Output the [X, Y] coordinate of the center of the cell containing the given text.  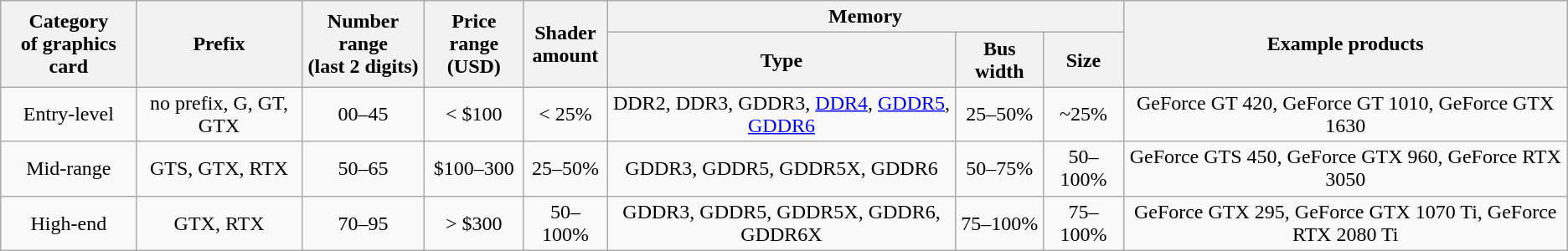
GTS, GTX, RTX [219, 169]
High-end [69, 223]
GeForce GT 420, GeForce GT 1010, GeForce GTX 1630 [1345, 114]
Categoryof graphics card [69, 44]
Size [1084, 60]
Price range(USD) [474, 44]
Number range(last 2 digits) [364, 44]
Shaderamount [565, 44]
50–75% [1000, 169]
no prefix, G, GT, GTX [219, 114]
Memory [865, 17]
Entry-level [69, 114]
Mid-range [69, 169]
70–95 [364, 223]
00–45 [364, 114]
50–65 [364, 169]
$100–300 [474, 169]
GeForce GTS 450, GeForce GTX 960, GeForce RTX 3050 [1345, 169]
GDDR3, GDDR5, GDDR5X, GDDR6 [781, 169]
~25% [1084, 114]
DDR2, DDR3, GDDR3, DDR4, GDDR5, GDDR6 [781, 114]
Prefix [219, 44]
< $100 [474, 114]
GTX, RTX [219, 223]
> $300 [474, 223]
GDDR3, GDDR5, GDDR5X, GDDR6, GDDR6X [781, 223]
GeForce GTX 295, GeForce GTX 1070 Ti, GeForce RTX 2080 Ti [1345, 223]
< 25% [565, 114]
Type [781, 60]
Bus width [1000, 60]
Example products [1345, 44]
